Find where the given text appears and provide that cell's center as (X, Y) coordinate. 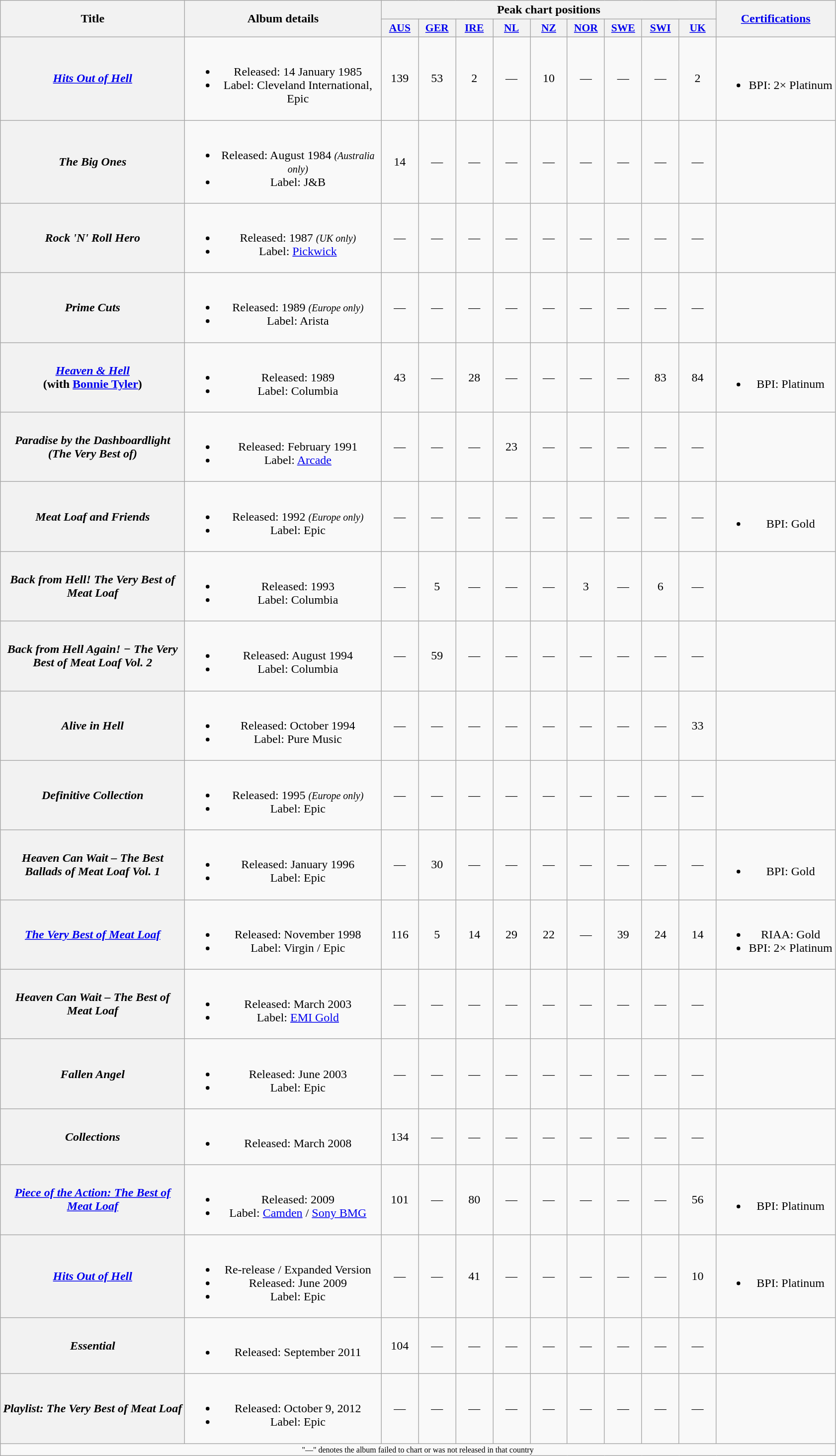
Released: January 1996Label: Epic (283, 865)
Released: 14 January 1985Label: Cleveland International, Epic (283, 79)
Piece of the Action: The Best of Meat Loaf (92, 1199)
Released: October 1994Label: Pure Music (283, 726)
Definitive Collection (92, 795)
Released: August 1984 (Australia only)Label: J&B (283, 162)
Released: 1992 (Europe only)Label: Epic (283, 517)
Released: 1987 (UK only)Label: Pickwick (283, 238)
Certifications (775, 19)
Playlist: The Very Best of Meat Loaf (92, 1409)
Heaven Can Wait – The Best Ballads of Meat Loaf Vol. 1 (92, 865)
"—" denotes the album failed to chart or was not released in that country (418, 1450)
Prime Cuts (92, 308)
23 (512, 447)
22 (549, 934)
SWI (660, 28)
Re-release / Expanded VersionReleased: June 2009Label: Epic (283, 1276)
Paradise by the Dashboardlight (The Very Best of) (92, 447)
Released: 1989Label: Columbia (283, 377)
BPI: 2× Platinum (775, 79)
6 (660, 586)
Released: 2009Label: Camden / Sony BMG (283, 1199)
Released: March 2003Label: EMI Gold (283, 1004)
Essential (92, 1346)
39 (623, 934)
Released: September 2011 (283, 1346)
Alive in Hell (92, 726)
NZ (549, 28)
33 (698, 726)
Released: 1993Label: Columbia (283, 586)
56 (698, 1199)
UK (698, 28)
Meat Loaf and Friends (92, 517)
Released: February 1991Label: Arcade (283, 447)
IRE (474, 28)
83 (660, 377)
Collections (92, 1137)
24 (660, 934)
53 (437, 79)
Peak chart positions (549, 10)
Rock 'N' Roll Hero (92, 238)
84 (698, 377)
30 (437, 865)
SWE (623, 28)
Fallen Angel (92, 1074)
Title (92, 19)
116 (400, 934)
Back from Hell! The Very Best of Meat Loaf (92, 586)
28 (474, 377)
104 (400, 1346)
The Very Best of Meat Loaf (92, 934)
43 (400, 377)
Released: March 2008 (283, 1137)
NL (512, 28)
The Big Ones (92, 162)
RIAA: GoldBPI: 2× Platinum (775, 934)
Back from Hell Again! − The Very Best of Meat Loaf Vol. 2 (92, 656)
134 (400, 1137)
Released: August 1994Label: Columbia (283, 656)
Released: November 1998Label: Virgin / Epic (283, 934)
Released: 1995 (Europe only)Label: Epic (283, 795)
Released: 1989 (Europe only)Label: Arista (283, 308)
Heaven Can Wait – The Best of Meat Loaf (92, 1004)
59 (437, 656)
Released: June 2003Label: Epic (283, 1074)
Heaven & Hell (with Bonnie Tyler) (92, 377)
139 (400, 79)
NOR (585, 28)
Released: October 9, 2012Label: Epic (283, 1409)
AUS (400, 28)
41 (474, 1276)
101 (400, 1199)
29 (512, 934)
GER (437, 28)
3 (585, 586)
80 (474, 1199)
Album details (283, 19)
